Return [X, Y] of the center of cell containing provided text 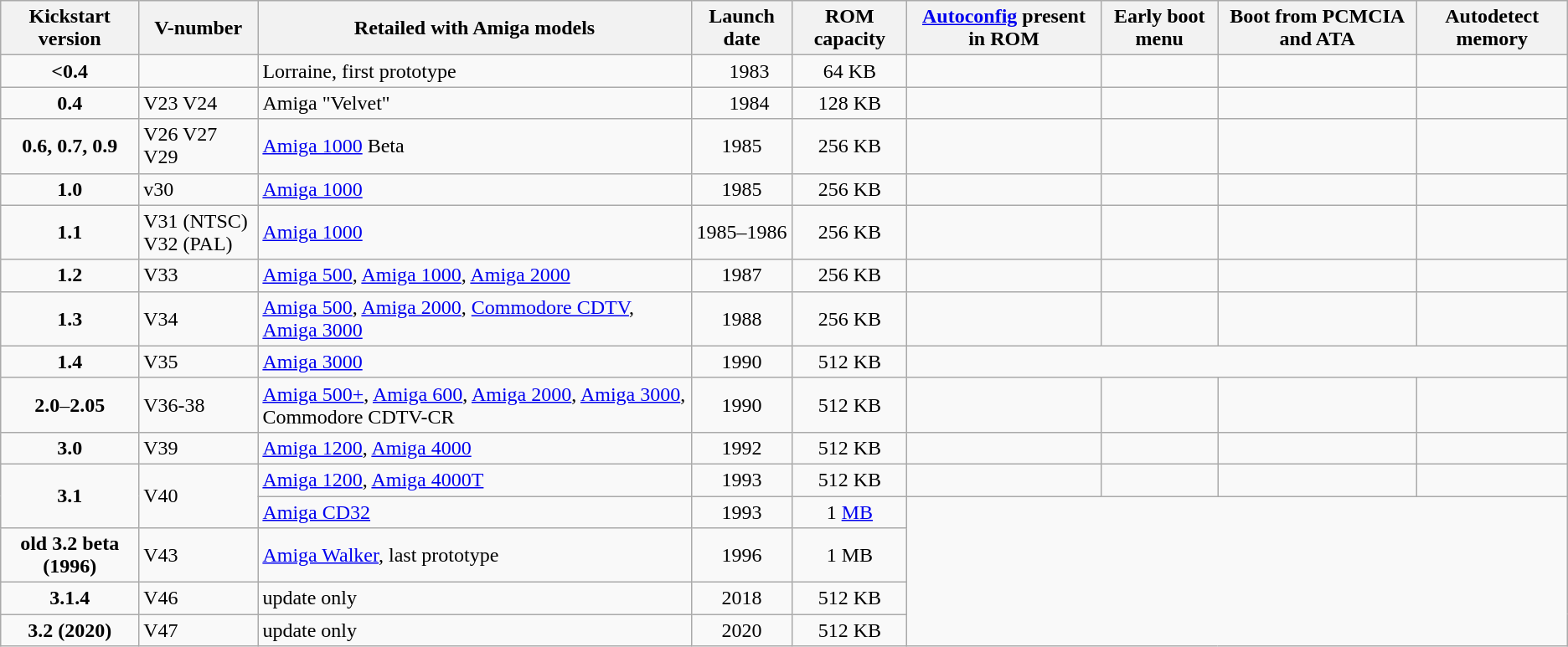
0.4 [70, 103]
1996 [742, 556]
<0.4 [70, 71]
V26 V27 V29 [199, 146]
3.0 [70, 448]
V36-38 [199, 405]
Retailed with Amiga models [474, 28]
1.3 [70, 318]
Amiga 3000 [474, 362]
Lorraine, first prototype [474, 71]
1.0 [70, 189]
V47 [199, 630]
1983 [742, 71]
Amiga 500, Amiga 1000, Amiga 2000 [474, 275]
Autoconfig present in ROM [1004, 28]
2020 [742, 630]
Amiga "Velvet" [474, 103]
v30 [199, 189]
old 3.2 beta (1996) [70, 556]
V35 [199, 362]
Amiga 500, Amiga 2000, Commodore CDTV, Amiga 3000 [474, 318]
Amiga 500+, Amiga 600, Amiga 2000, Amiga 3000, Commodore CDTV-CR [474, 405]
Amiga 1200, Amiga 4000T [474, 480]
3.2 (2020) [70, 630]
1.2 [70, 275]
1992 [742, 448]
V39 [199, 448]
Early boot menu [1159, 28]
3.1 [70, 496]
Launch date [742, 28]
V40 [199, 496]
V23 V24 [199, 103]
Amiga CD32 [474, 511]
128 KB [849, 103]
Amiga 1200, Amiga 4000 [474, 448]
V31 (NTSC)V32 (PAL) [199, 233]
1987 [742, 275]
Kickstart version [70, 28]
1985–1986 [742, 233]
2018 [742, 598]
Amiga Walker, last prototype [474, 556]
3.1.4 [70, 598]
64 KB [849, 71]
V34 [199, 318]
Autodetect memory [1492, 28]
V-number [199, 28]
Boot from PCMCIA and ATA [1317, 28]
ROM capacity [849, 28]
Amiga 1000 Beta [474, 146]
1.1 [70, 233]
V33 [199, 275]
1988 [742, 318]
1.4 [70, 362]
V43 [199, 556]
1984 [742, 103]
V46 [199, 598]
2.0–2.05 [70, 405]
0.6, 0.7, 0.9 [70, 146]
